From the cell containing the given text, extract its center point as [x, y] coordinate. 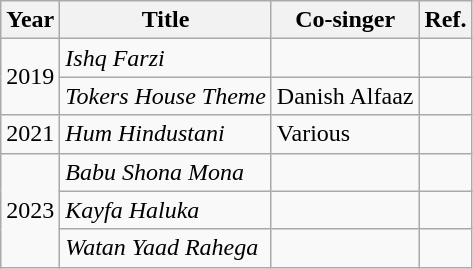
Co-singer [345, 20]
Tokers House Theme [166, 96]
Hum Hindustani [166, 134]
Ishq Farzi [166, 58]
2019 [30, 77]
2021 [30, 134]
Babu Shona Mona [166, 172]
Ref. [446, 20]
2023 [30, 210]
Kayfa Haluka [166, 210]
Danish Alfaaz [345, 96]
Watan Yaad Rahega [166, 248]
Year [30, 20]
Various [345, 134]
Title [166, 20]
